Identify which cell holds the provided text, then report its (X, Y) central coordinate. 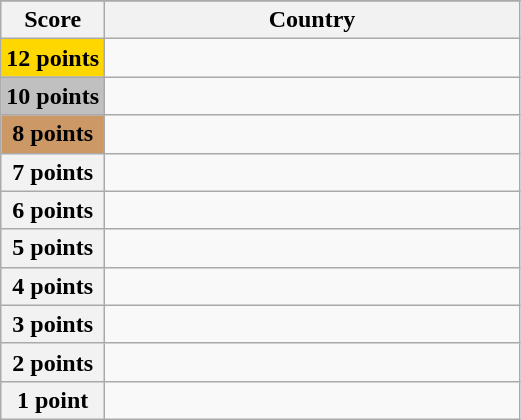
6 points (53, 210)
8 points (53, 134)
Country (312, 20)
10 points (53, 96)
2 points (53, 362)
5 points (53, 248)
12 points (53, 58)
Score (53, 20)
1 point (53, 400)
3 points (53, 324)
4 points (53, 286)
7 points (53, 172)
